Search for the cell housing the specified text and yield its [x, y] center coordinate. 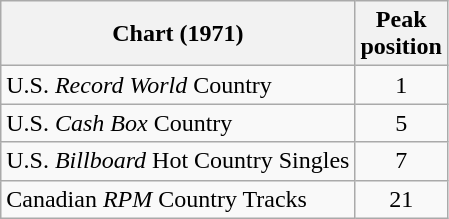
5 [401, 123]
U.S. Billboard Hot Country Singles [178, 161]
Canadian RPM Country Tracks [178, 199]
Chart (1971) [178, 34]
U.S. Cash Box Country [178, 123]
Peakposition [401, 34]
7 [401, 161]
21 [401, 199]
U.S. Record World Country [178, 85]
1 [401, 85]
